Return (X, Y) of the center of cell containing provided text 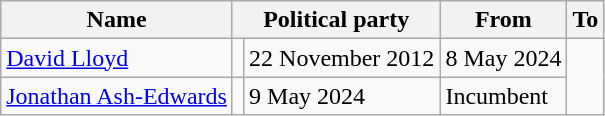
Political party (336, 20)
David Lloyd (117, 58)
8 May 2024 (504, 58)
22 November 2012 (342, 58)
Name (117, 20)
From (504, 20)
Jonathan Ash-Edwards (117, 96)
Incumbent (504, 96)
To (586, 20)
9 May 2024 (342, 96)
